Return [x, y] of the center of cell containing provided text 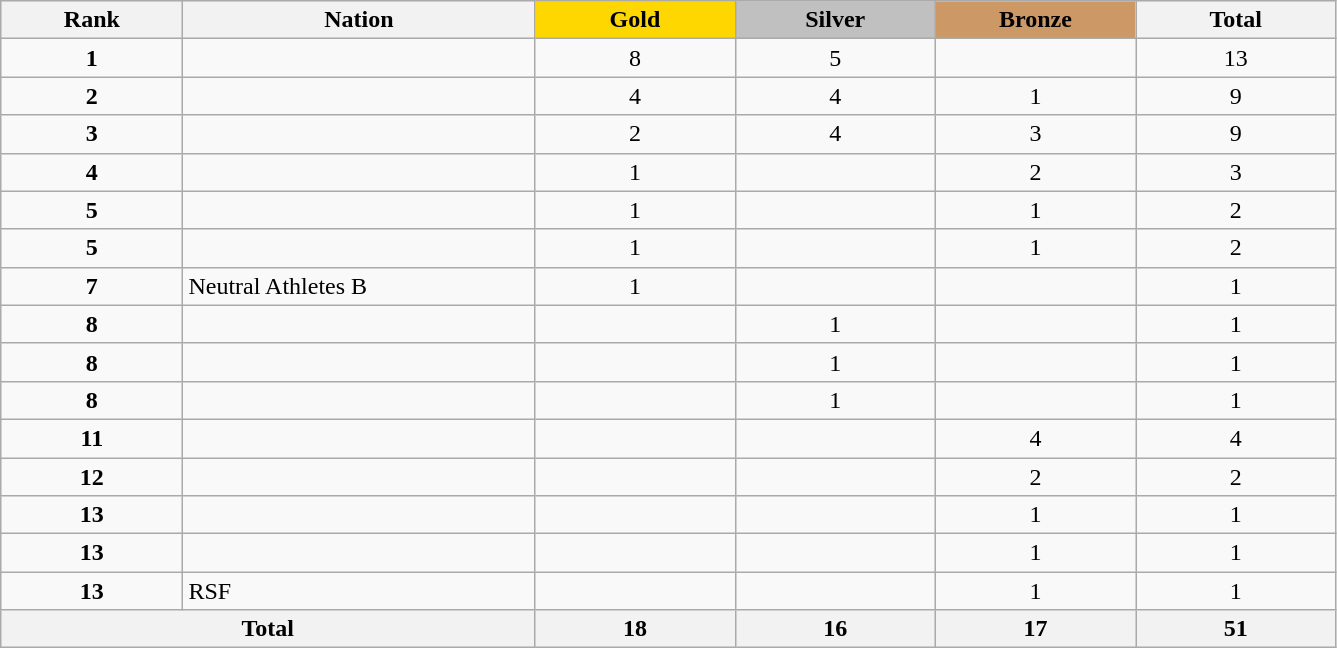
Gold [635, 20]
Nation [359, 20]
RSF [359, 591]
16 [835, 629]
Neutral Athletes B [359, 286]
7 [92, 286]
12 [92, 477]
18 [635, 629]
11 [92, 438]
Bronze [1035, 20]
Silver [835, 20]
51 [1236, 629]
17 [1035, 629]
Rank [92, 20]
